From the cell containing the given text, extract its center point as [X, Y] coordinate. 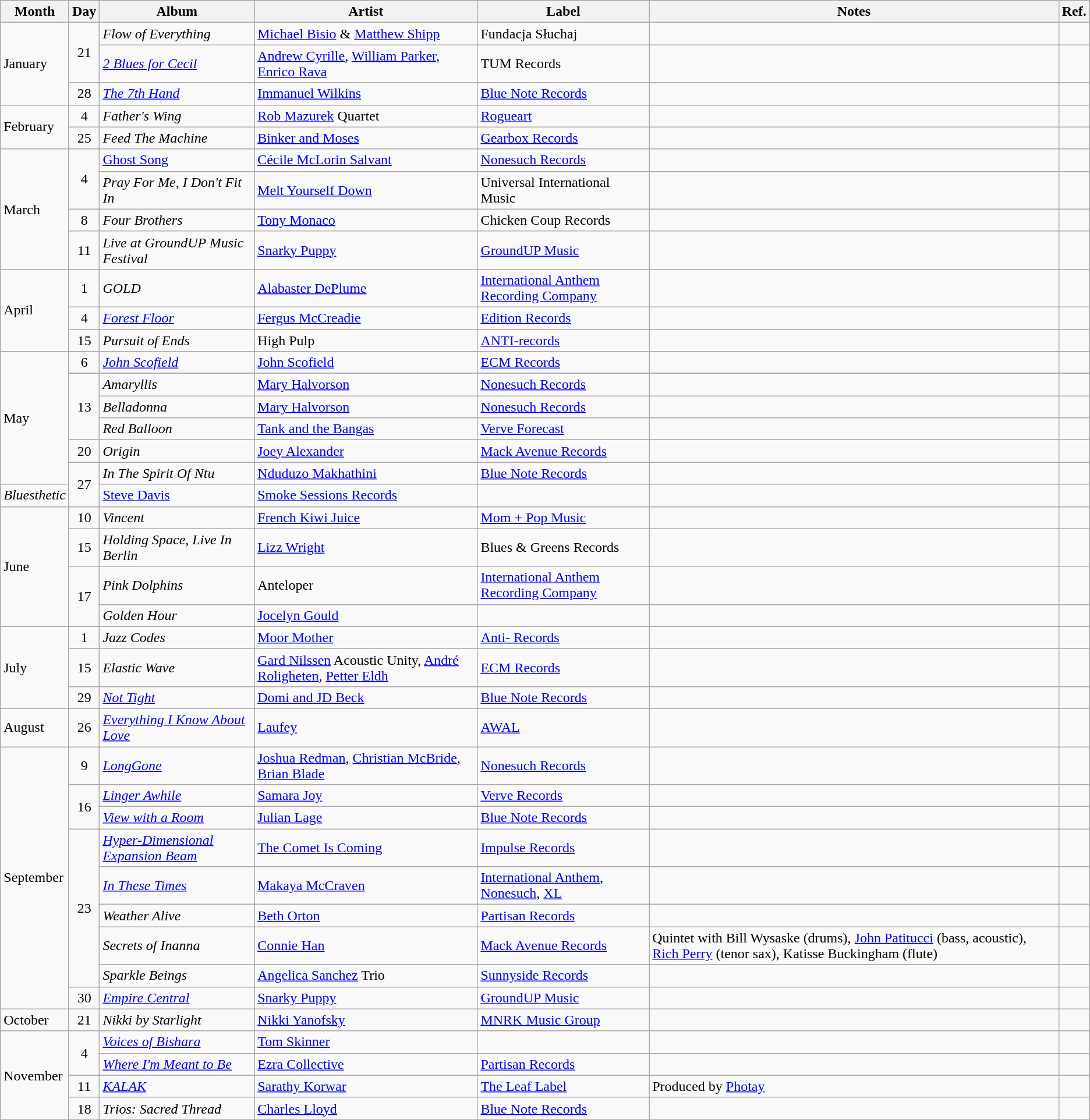
September [35, 878]
February [35, 127]
Tom Skinner [366, 1042]
Pursuit of Ends [177, 341]
Joshua Redman, Christian McBride, Brian Blade [366, 765]
Lizz Wright [366, 547]
Month [35, 12]
Verve Records [564, 796]
Nduduzo Makhathini [366, 473]
20 [84, 451]
Mom + Pop Music [564, 518]
Pink Dolphins [177, 586]
Laufey [366, 728]
The 7th Hand [177, 94]
Beth Orton [366, 916]
MNRK Music Group [564, 1020]
Album [177, 12]
Belladonna [177, 407]
International Anthem, Nonesuch, XL [564, 886]
8 [84, 220]
Secrets of Inanna [177, 945]
Julian Lage [366, 818]
Amaryllis [177, 385]
GOLD [177, 288]
Immanuel Wilkins [366, 94]
18 [84, 1108]
Label [564, 12]
Pray For Me, I Don't Fit In [177, 190]
Gearbox Records [564, 138]
Trios: Sacred Thread [177, 1108]
Fergus McCreadie [366, 318]
Nikki by Starlight [177, 1020]
Makaya McCraven [366, 886]
Where I'm Meant to Be [177, 1064]
Everything I Know About Love [177, 728]
Four Brothers [177, 220]
Alabaster DePlume [366, 288]
Tank and the Bangas [366, 429]
In The Spirit Of Ntu [177, 473]
27 [84, 484]
Jocelyn Gould [366, 615]
Melt Yourself Down [366, 190]
May [35, 418]
Not Tight [177, 697]
March [35, 209]
Nikki Yanofsky [366, 1020]
Fundacja Słuchaj [564, 34]
French Kiwi Juice [366, 518]
ANTI-records [564, 341]
Verve Forecast [564, 429]
Red Balloon [177, 429]
Sparkle Beings [177, 976]
In These Times [177, 886]
Feed The Machine [177, 138]
Live at GroundUP Music Festival [177, 250]
Tony Monaco [366, 220]
January [35, 64]
Domi and JD Beck [366, 697]
View with a Room [177, 818]
Voices of Bishara [177, 1042]
16 [84, 807]
Steve Davis [177, 495]
25 [84, 138]
Father's Wing [177, 116]
Artist [366, 12]
Empire Central [177, 998]
June [35, 566]
Ezra Collective [366, 1064]
Quintet with Bill Wysaske (drums), John Patitucci (bass, acoustic), Rich Perry (tenor sax), Katisse Buckingham (flute) [854, 945]
Flow of Everything [177, 34]
Produced by Photay [854, 1086]
Edition Records [564, 318]
KALAK [177, 1086]
Jazz Codes [177, 637]
Ghost Song [177, 160]
The Comet Is Coming [366, 848]
Smoke Sessions Records [366, 495]
29 [84, 697]
13 [84, 407]
October [35, 1020]
9 [84, 765]
Blues & Greens Records [564, 547]
23 [84, 908]
Gard Nilssen Acoustic Unity, André Roligheten, Petter Eldh [366, 667]
High Pulp [366, 341]
Linger Awhile [177, 796]
Moor Mother [366, 637]
Rob Mazurek Quartet [366, 116]
Hyper-Dimensional Expansion Beam [177, 848]
30 [84, 998]
Anteloper [366, 586]
Holding Space, Live In Berlin [177, 547]
Universal International Music [564, 190]
Impulse Records [564, 848]
July [35, 667]
April [35, 310]
Forest Floor [177, 318]
Notes [854, 12]
2 Blues for Cecil [177, 64]
Binker and Moses [366, 138]
Vincent [177, 518]
Angelica Sanchez Trio [366, 976]
Elastic Wave [177, 667]
Andrew Cyrille, William Parker, Enrico Rava [366, 64]
6 [84, 363]
Charles Lloyd [366, 1108]
Golden Hour [177, 615]
LongGone [177, 765]
Michael Bisio & Matthew Shipp [366, 34]
Origin [177, 451]
November [35, 1075]
Samara Joy [366, 796]
17 [84, 596]
26 [84, 728]
28 [84, 94]
Day [84, 12]
Weather Alive [177, 916]
Chicken Coup Records [564, 220]
August [35, 728]
Sarathy Korwar [366, 1086]
Rogueart [564, 116]
Anti- Records [564, 637]
Sunnyside Records [564, 976]
AWAL [564, 728]
Cécile McLorin Salvant [366, 160]
Joey Alexander [366, 451]
Ref. [1074, 12]
10 [84, 518]
Connie Han [366, 945]
TUM Records [564, 64]
Bluesthetic [35, 495]
The Leaf Label [564, 1086]
